Detect which cell encompasses the target text, then output its [X, Y] center coordinate. 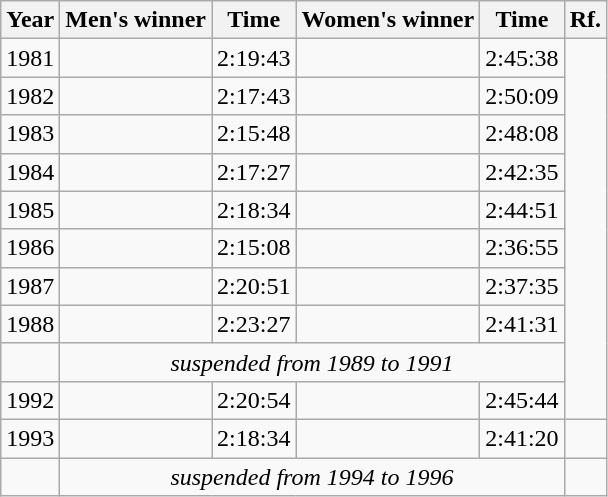
Women's winner [388, 20]
1993 [30, 438]
1984 [30, 172]
2:23:27 [254, 324]
2:15:08 [254, 248]
suspended from 1994 to 1996 [312, 477]
2:41:31 [522, 324]
1988 [30, 324]
2:50:09 [522, 96]
Year [30, 20]
2:17:43 [254, 96]
2:41:20 [522, 438]
1986 [30, 248]
1992 [30, 400]
2:45:44 [522, 400]
Men's winner [136, 20]
Rf. [585, 20]
1981 [30, 58]
1985 [30, 210]
2:44:51 [522, 210]
2:45:38 [522, 58]
2:36:55 [522, 248]
1983 [30, 134]
1982 [30, 96]
2:42:35 [522, 172]
2:17:27 [254, 172]
2:19:43 [254, 58]
2:37:35 [522, 286]
suspended from 1989 to 1991 [312, 362]
2:20:54 [254, 400]
2:15:48 [254, 134]
1987 [30, 286]
2:48:08 [522, 134]
2:20:51 [254, 286]
